Capture the cell that displays the provided text and extract its (x, y) central coordinate. 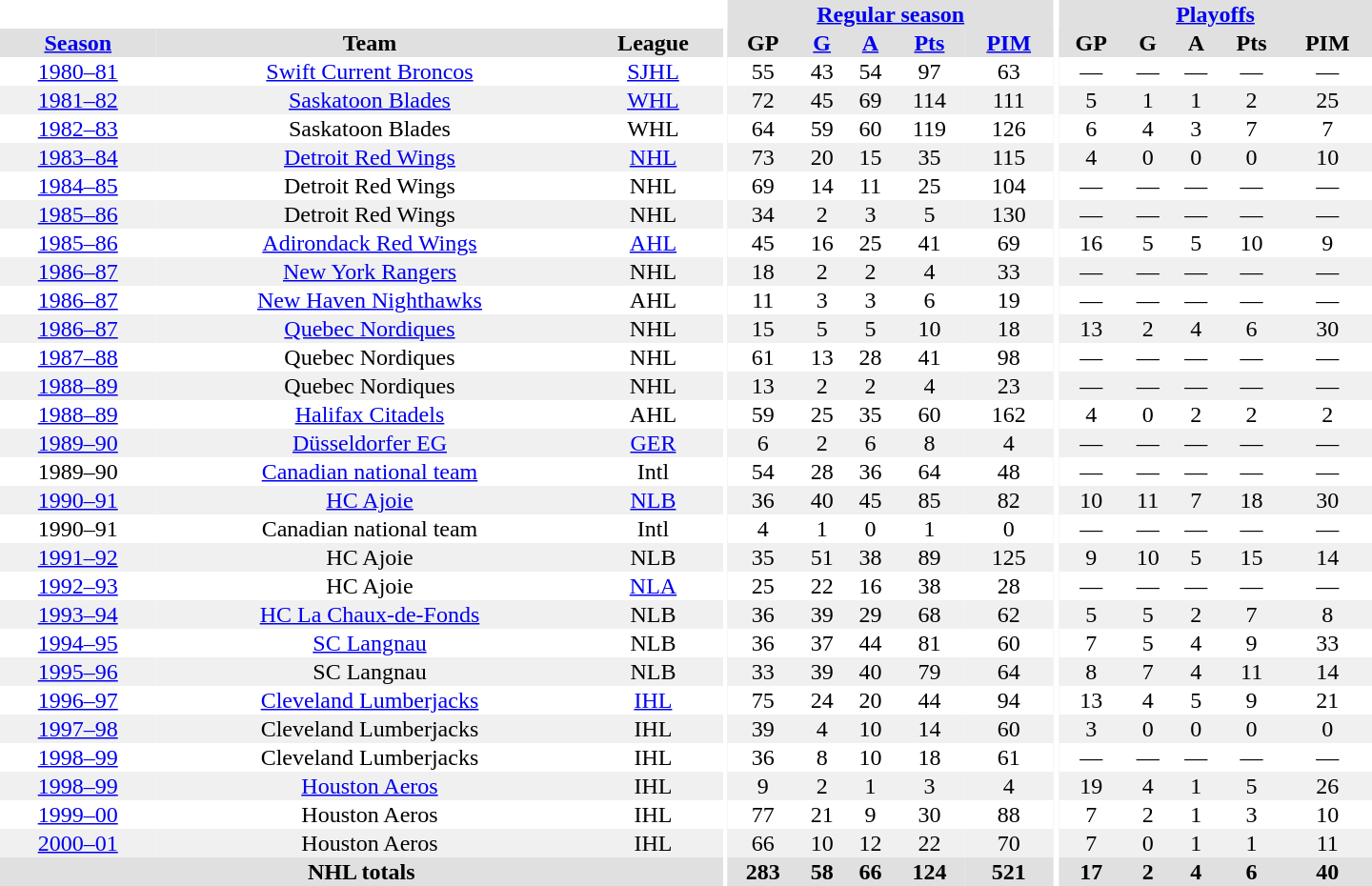
104 (1008, 186)
283 (762, 872)
85 (930, 500)
17 (1091, 872)
124 (930, 872)
1980–81 (78, 71)
HC La Chaux-de-Fonds (370, 614)
82 (1008, 500)
81 (930, 643)
55 (762, 71)
Adirondack Red Wings (370, 243)
58 (821, 872)
70 (1008, 843)
115 (1008, 157)
114 (930, 100)
68 (930, 614)
79 (930, 672)
1981–82 (78, 100)
23 (1008, 386)
1991–92 (78, 557)
1993–94 (78, 614)
SJHL (653, 71)
130 (1008, 214)
Halifax Citadels (370, 414)
1992–93 (78, 586)
Playoffs (1216, 14)
48 (1008, 472)
75 (762, 700)
29 (871, 614)
1983–84 (78, 157)
72 (762, 100)
1999–00 (78, 815)
73 (762, 157)
98 (1008, 357)
NHL totals (361, 872)
League (653, 43)
63 (1008, 71)
126 (1008, 129)
89 (930, 557)
111 (1008, 100)
NLA (653, 586)
97 (930, 71)
1984–85 (78, 186)
Düsseldorfer EG (370, 443)
125 (1008, 557)
1995–96 (78, 672)
1997–98 (78, 729)
34 (762, 214)
New Haven Nighthawks (370, 300)
1987–88 (78, 357)
Swift Current Broncos (370, 71)
77 (762, 815)
2000–01 (78, 843)
New York Rangers (370, 272)
162 (1008, 414)
51 (821, 557)
1982–83 (78, 129)
521 (1008, 872)
Season (78, 43)
Team (370, 43)
1994–95 (78, 643)
1996–97 (78, 700)
62 (1008, 614)
88 (1008, 815)
37 (821, 643)
94 (1008, 700)
26 (1327, 786)
43 (821, 71)
119 (930, 129)
GER (653, 443)
24 (821, 700)
Regular season (890, 14)
12 (871, 843)
